Search for the cell housing the specified text and yield its (x, y) center coordinate. 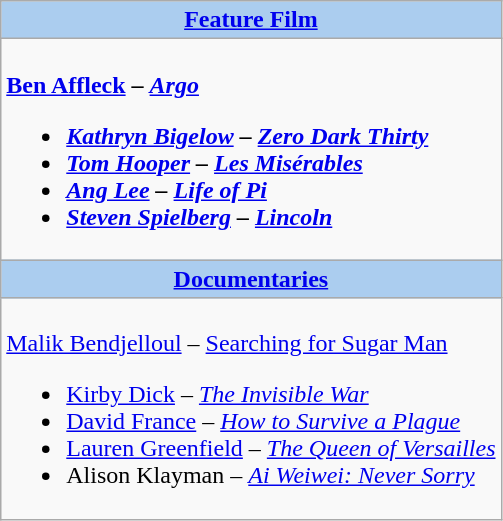
Ben Affleck – ArgoKathryn Bigelow – Zero Dark ThirtyTom Hooper – Les MisérablesAng Lee – Life of PiSteven Spielberg – Lincoln (251, 150)
Documentaries (251, 279)
Feature Film (251, 20)
